Locate the cell with the specified text and output its [X, Y] center coordinate. 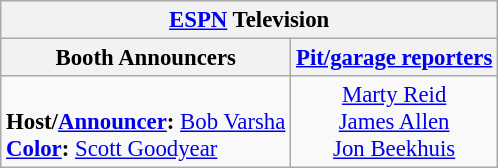
ESPN Television [250, 20]
Pit/garage reporters [394, 58]
Booth Announcers [146, 58]
Marty ReidJames AllenJon Beekhuis [394, 122]
Host/Announcer: Bob Varsha Color: Scott Goodyear [146, 122]
